Scan for the cell matching the given text and deliver its (x, y) coordinate at center. 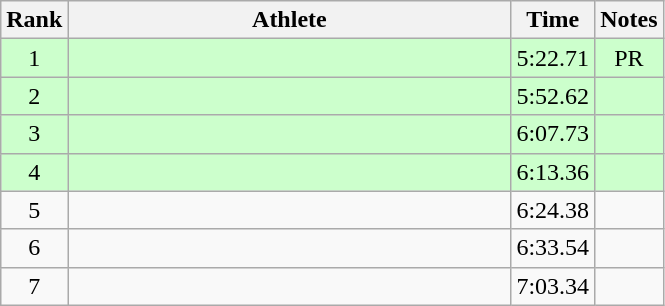
3 (34, 134)
7 (34, 286)
6 (34, 248)
2 (34, 96)
5 (34, 210)
Time (553, 20)
7:03.34 (553, 286)
6:24.38 (553, 210)
Athlete (290, 20)
Rank (34, 20)
PR (629, 58)
6:33.54 (553, 248)
5:22.71 (553, 58)
Notes (629, 20)
1 (34, 58)
6:07.73 (553, 134)
4 (34, 172)
6:13.36 (553, 172)
5:52.62 (553, 96)
